Pinpoint the cell where the given text exists, returning its (x, y) midpoint coordinate. 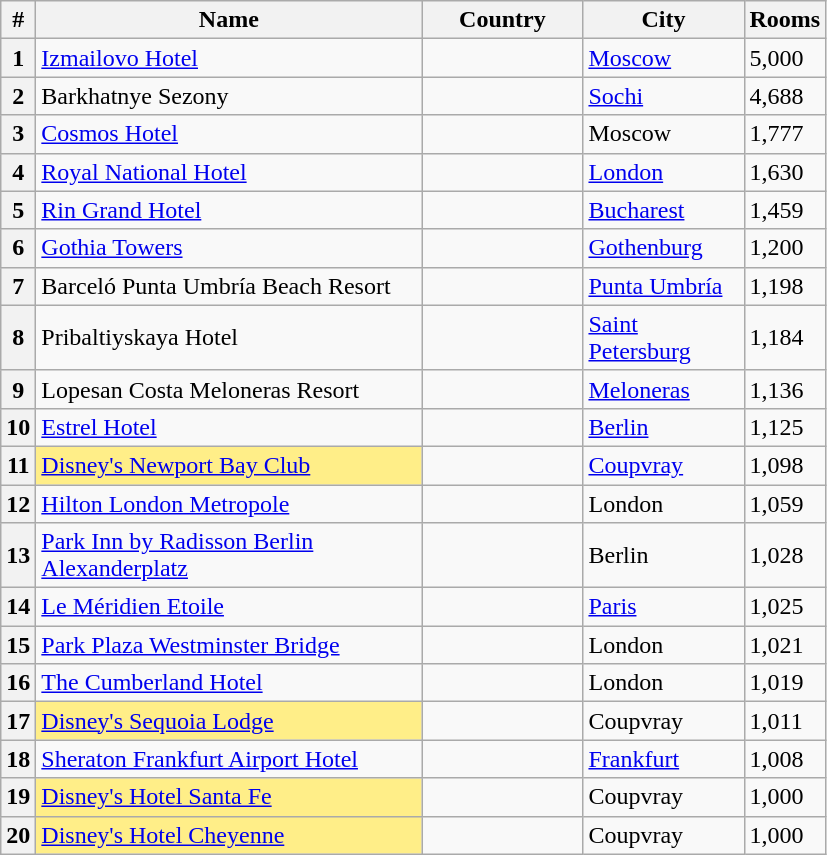
13 (18, 556)
2 (18, 96)
1,184 (785, 338)
17 (18, 721)
Sheraton Frankfurt Airport Hotel (229, 759)
1,025 (785, 607)
Disney's Sequoia Lodge (229, 721)
# (18, 20)
3 (18, 134)
Frankfurt (664, 759)
1,019 (785, 683)
15 (18, 645)
9 (18, 389)
Disney's Hotel Santa Fe (229, 797)
Sochi (664, 96)
1,011 (785, 721)
20 (18, 835)
Punta Umbría (664, 286)
14 (18, 607)
4,688 (785, 96)
Paris (664, 607)
The Cumberland Hotel (229, 683)
Name (229, 20)
Royal National Hotel (229, 172)
7 (18, 286)
4 (18, 172)
Barceló Punta Umbría Beach Resort (229, 286)
1,021 (785, 645)
1,098 (785, 465)
Rin Grand Hotel (229, 210)
6 (18, 248)
1,136 (785, 389)
1,125 (785, 427)
Gothia Towers (229, 248)
Saint Petersburg (664, 338)
1,198 (785, 286)
1,028 (785, 556)
19 (18, 797)
Meloneras (664, 389)
1,777 (785, 134)
Cosmos Hotel (229, 134)
1,630 (785, 172)
City (664, 20)
Disney's Newport Bay Club (229, 465)
Park Inn by Radisson Berlin Alexanderplatz (229, 556)
8 (18, 338)
Gothenburg (664, 248)
5 (18, 210)
18 (18, 759)
Pribaltiyskaya Hotel (229, 338)
1,459 (785, 210)
1,059 (785, 503)
16 (18, 683)
Lopesan Costa Meloneras Resort (229, 389)
10 (18, 427)
Disney's Hotel Cheyenne (229, 835)
Bucharest (664, 210)
Barkhatnye Sezony (229, 96)
Park Plaza Westminster Bridge (229, 645)
Country (502, 20)
11 (18, 465)
Hilton London Metropole (229, 503)
1,200 (785, 248)
1,008 (785, 759)
1 (18, 58)
Le Méridien Etoile (229, 607)
Izmailovo Hotel (229, 58)
Estrel Hotel (229, 427)
12 (18, 503)
5,000 (785, 58)
Rooms (785, 20)
